From the cell containing the given text, extract its center point as (X, Y) coordinate. 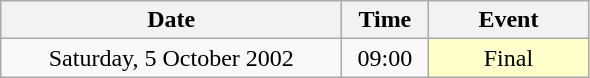
Date (172, 20)
09:00 (385, 58)
Saturday, 5 October 2002 (172, 58)
Time (385, 20)
Event (508, 20)
Final (508, 58)
